Identify which cell holds the provided text, then report its (X, Y) central coordinate. 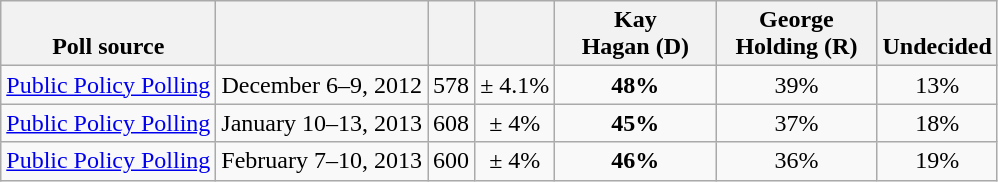
37% (796, 123)
February 7–10, 2013 (322, 161)
600 (452, 161)
46% (636, 161)
GeorgeHolding (R) (796, 34)
January 10–13, 2013 (322, 123)
36% (796, 161)
± 4.1% (515, 85)
Poll source (108, 34)
19% (937, 161)
578 (452, 85)
December 6–9, 2012 (322, 85)
48% (636, 85)
608 (452, 123)
KayHagan (D) (636, 34)
Undecided (937, 34)
18% (937, 123)
13% (937, 85)
45% (636, 123)
39% (796, 85)
